Determine the (X, Y) coordinate at the center of the cell enclosing the given text.  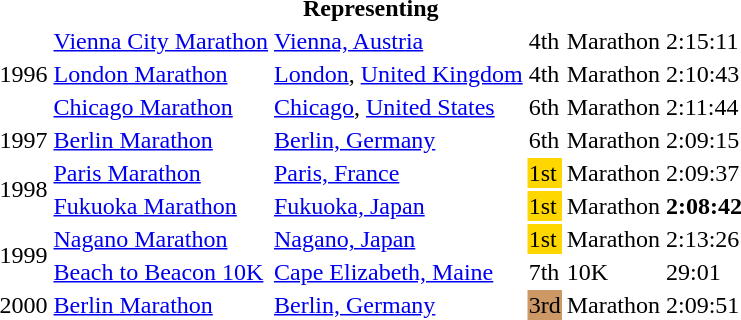
Nagano, Japan (399, 239)
Fukuoka, Japan (399, 206)
10K (613, 272)
Nagano Marathon (161, 239)
Cape Elizabeth, Maine (399, 272)
Chicago Marathon (161, 107)
Beach to Beacon 10K (161, 272)
Fukuoka Marathon (161, 206)
Vienna City Marathon (161, 41)
Paris, France (399, 173)
7th (544, 272)
Paris Marathon (161, 173)
3rd (544, 305)
Vienna, Austria (399, 41)
London Marathon (161, 74)
Chicago, United States (399, 107)
London, United Kingdom (399, 74)
